Identify which cell holds the provided text, then report its (X, Y) central coordinate. 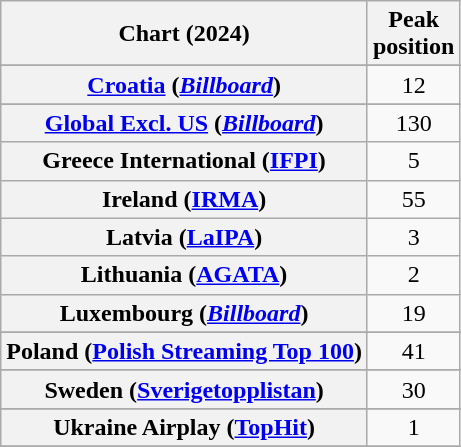
Latvia (LaIPA) (184, 237)
Global Excl. US (Billboard) (184, 123)
Lithuania (AGATA) (184, 275)
1 (413, 427)
Greece International (IFPI) (184, 161)
2 (413, 275)
Sweden (Sverigetopplistan) (184, 389)
55 (413, 199)
130 (413, 123)
Poland (Polish Streaming Top 100) (184, 351)
Chart (2024) (184, 34)
Ireland (IRMA) (184, 199)
12 (413, 85)
Luxembourg (Billboard) (184, 313)
3 (413, 237)
Ukraine Airplay (TopHit) (184, 427)
Croatia (Billboard) (184, 85)
5 (413, 161)
19 (413, 313)
Peakposition (413, 34)
41 (413, 351)
30 (413, 389)
